Output the [x, y] coordinate of the center of the cell containing the given text.  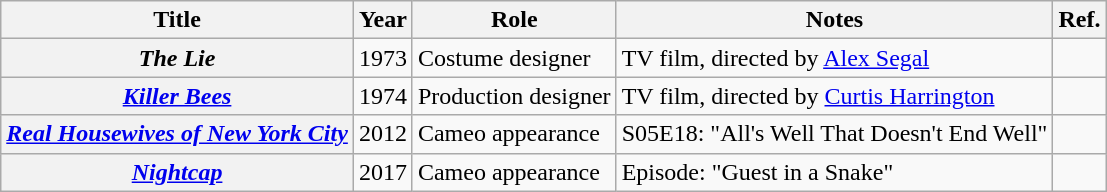
Ref. [1080, 20]
Nightcap [178, 172]
Costume designer [514, 58]
Role [514, 20]
Title [178, 20]
Episode: "Guest in a Snake" [834, 172]
Notes [834, 20]
The Lie [178, 58]
2017 [382, 172]
S05E18: "All's Well That Doesn't End Well" [834, 134]
Killer Bees [178, 96]
2012 [382, 134]
Year [382, 20]
Production designer [514, 96]
1973 [382, 58]
1974 [382, 96]
TV film, directed by Alex Segal [834, 58]
TV film, directed by Curtis Harrington [834, 96]
Real Housewives of New York City [178, 134]
